Search for the cell housing the specified text and yield its (X, Y) center coordinate. 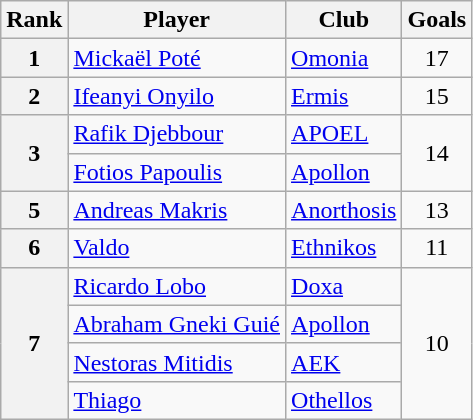
Club (344, 20)
3 (34, 153)
Player (177, 20)
10 (437, 343)
Rank (34, 20)
5 (34, 210)
17 (437, 58)
6 (34, 248)
Anorthosis (344, 210)
1 (34, 58)
AEK (344, 362)
Rafik Djebbour (177, 134)
15 (437, 96)
Doxa (344, 286)
Abraham Gneki Guié (177, 324)
Ricardo Lobo (177, 286)
Nestoras Mitidis (177, 362)
APOEL (344, 134)
14 (437, 153)
Mickaël Poté (177, 58)
Ethnikos (344, 248)
Ifeanyi Onyilo (177, 96)
Goals (437, 20)
Valdo (177, 248)
Omonia (344, 58)
Fotios Papoulis (177, 172)
7 (34, 343)
Andreas Makris (177, 210)
Thiago (177, 400)
Ermis (344, 96)
2 (34, 96)
Othellos (344, 400)
11 (437, 248)
13 (437, 210)
